Provide the (x, y) coordinate of the cell's center where the given text is located.  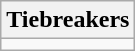
Tiebreakers (68, 20)
